For the text-containing cell, return its midpoint in [x, y] coordinate format. 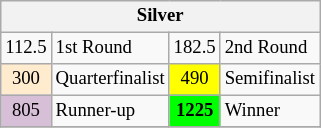
Runner-up [110, 112]
Winner [270, 112]
112.5 [26, 48]
1st Round [110, 48]
300 [26, 80]
2nd Round [270, 48]
1225 [194, 112]
Quarterfinalist [110, 80]
182.5 [194, 48]
Silver [160, 16]
490 [194, 80]
Semifinalist [270, 80]
805 [26, 112]
